Capture the cell that displays the provided text and extract its (X, Y) central coordinate. 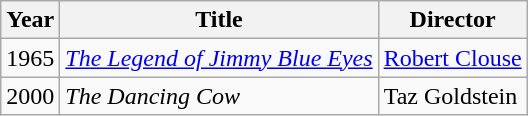
Director (452, 20)
The Legend of Jimmy Blue Eyes (219, 58)
2000 (30, 96)
1965 (30, 58)
Taz Goldstein (452, 96)
Title (219, 20)
Year (30, 20)
The Dancing Cow (219, 96)
Robert Clouse (452, 58)
